Identify which cell holds the provided text, then report its (X, Y) central coordinate. 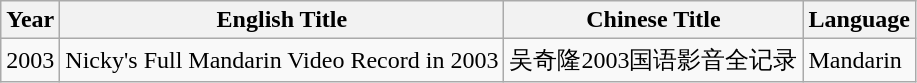
Language (859, 20)
2003 (30, 60)
Mandarin (859, 60)
吴奇隆2003国语影音全记录 (654, 60)
Year (30, 20)
Nicky's Full Mandarin Video Record in 2003 (282, 60)
English Title (282, 20)
Chinese Title (654, 20)
